Return [x, y] of the center of cell containing provided text 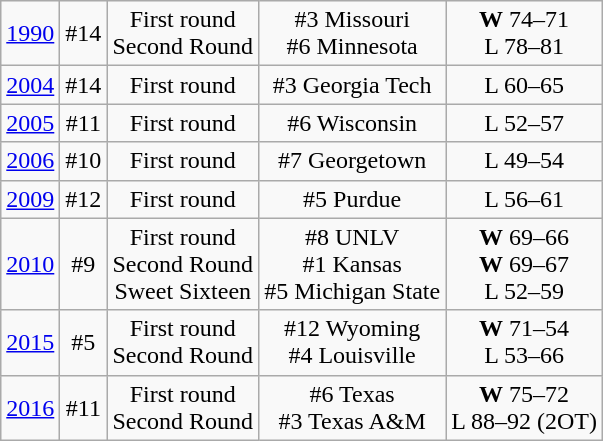
2015 [30, 342]
L 60–65 [524, 85]
2010 [30, 264]
#3 Georgia Tech [352, 85]
L 56–61 [524, 199]
W 75–72L 88–92 (2OT) [524, 408]
2004 [30, 85]
W 69–66W 69–67L 52–59 [524, 264]
W 71–54L 53–66 [524, 342]
2009 [30, 199]
#10 [84, 161]
#6 Texas #3 Texas A&M [352, 408]
#7 Georgetown [352, 161]
#5 Purdue [352, 199]
L 52–57 [524, 123]
W 74–71L 78–81 [524, 34]
L 49–54 [524, 161]
1990 [30, 34]
2006 [30, 161]
#5 [84, 342]
#6 Wisconsin [352, 123]
#3 Missouri#6 Minnesota [352, 34]
#12 [84, 199]
#12 Wyoming #4 Louisville [352, 342]
#8 UNLV #1 Kansas#5 Michigan State [352, 264]
#9 [84, 264]
2016 [30, 408]
2005 [30, 123]
First roundSecond RoundSweet Sixteen [183, 264]
